Capture the cell that displays the provided text and extract its [X, Y] central coordinate. 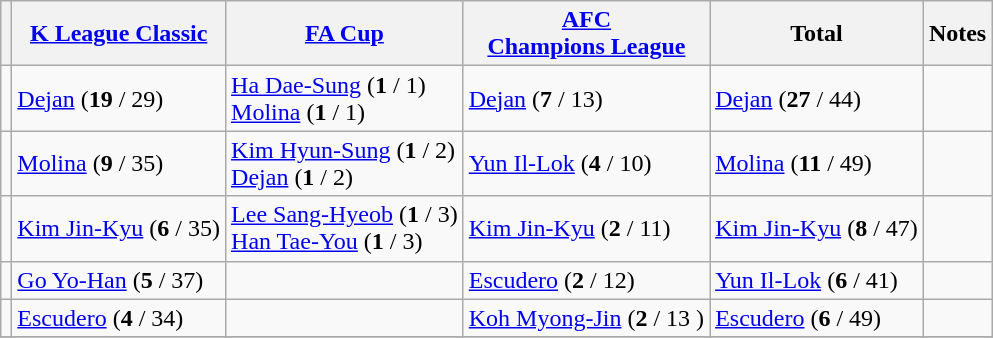
Ha Dae-Sung (1 / 1) Molina (1 / 1) [345, 98]
Yun Il-Lok (6 / 41) [817, 280]
Total [817, 34]
Kim Hyun-Sung (1 / 2) Dejan (1 / 2) [345, 164]
Molina (9 / 35) [119, 164]
Kim Jin-Kyu (6 / 35) [119, 228]
Lee Sang-Hyeob (1 / 3) Han Tae-You (1 / 3) [345, 228]
K League Classic [119, 34]
Yun Il-Lok (4 / 10) [586, 164]
Kim Jin-Kyu (8 / 47) [817, 228]
Notes [957, 34]
Escudero (6 / 49) [817, 318]
Dejan (27 / 44) [817, 98]
Molina (11 / 49) [817, 164]
Koh Myong-Jin (2 / 13 ) [586, 318]
Dejan (7 / 13) [586, 98]
Escudero (4 / 34) [119, 318]
FA Cup [345, 34]
AFCChampions League [586, 34]
Kim Jin-Kyu (2 / 11) [586, 228]
Go Yo-Han (5 / 37) [119, 280]
Escudero (2 / 12) [586, 280]
Dejan (19 / 29) [119, 98]
